Output the (x, y) coordinate of the center of the cell containing the given text.  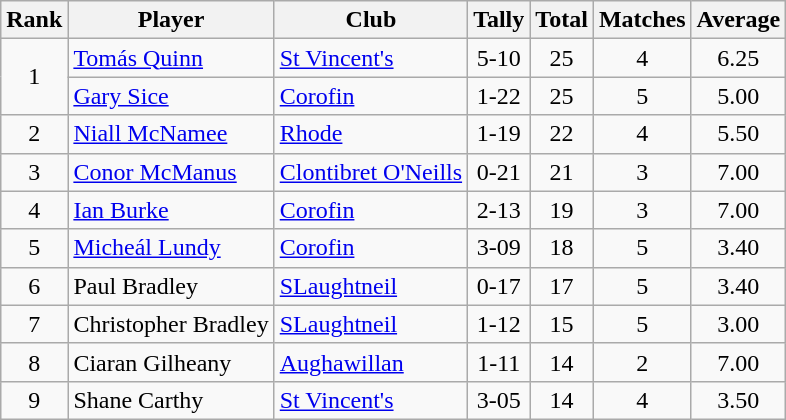
Shane Carthy (171, 400)
1-12 (499, 324)
19 (562, 210)
3-05 (499, 400)
1-22 (499, 96)
18 (562, 248)
9 (34, 400)
8 (34, 362)
3.50 (738, 400)
5.50 (738, 134)
5-10 (499, 58)
Rhode (370, 134)
0-17 (499, 286)
3-09 (499, 248)
3.00 (738, 324)
Tally (499, 20)
Ciaran Gilheany (171, 362)
22 (562, 134)
Club (370, 20)
Gary Sice (171, 96)
Total (562, 20)
Tomás Quinn (171, 58)
0-21 (499, 172)
1-11 (499, 362)
5.00 (738, 96)
Rank (34, 20)
Ian Burke (171, 210)
Player (171, 20)
6 (34, 286)
Niall McNamee (171, 134)
Micheál Lundy (171, 248)
15 (562, 324)
1 (34, 77)
7 (34, 324)
1-19 (499, 134)
Aughawillan (370, 362)
Christopher Bradley (171, 324)
Average (738, 20)
17 (562, 286)
Conor McManus (171, 172)
2-13 (499, 210)
21 (562, 172)
Paul Bradley (171, 286)
Clontibret O'Neills (370, 172)
6.25 (738, 58)
Matches (642, 20)
